Capture the cell that displays the provided text and extract its (x, y) central coordinate. 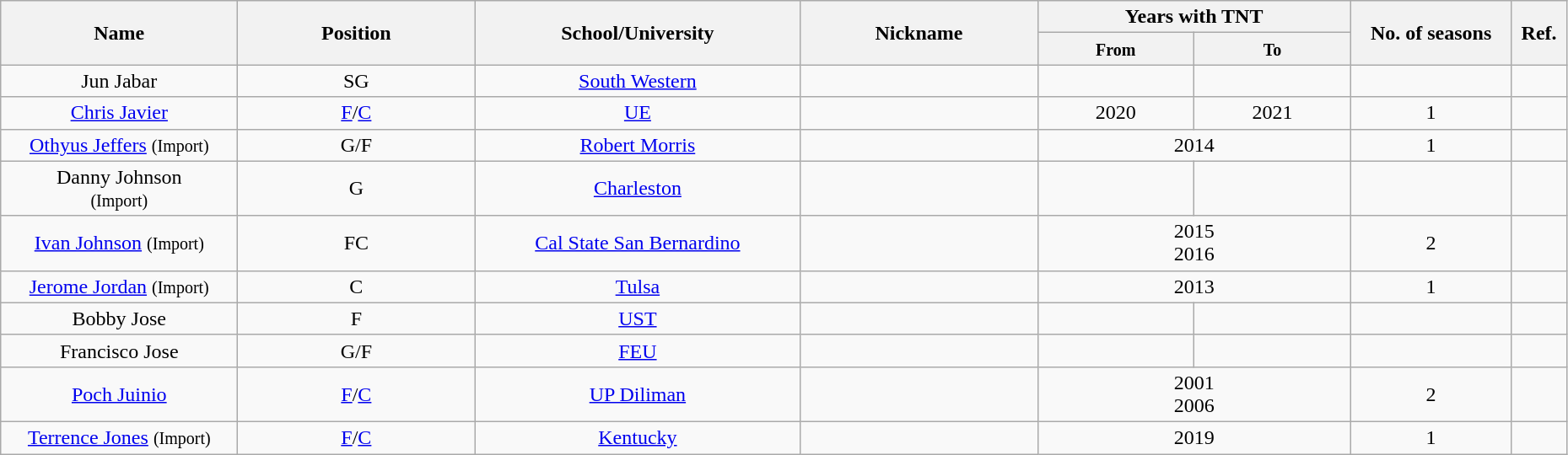
Cal State San Bernardino (638, 243)
20012006 (1194, 394)
To (1273, 49)
Francisco Jose (120, 351)
UP Diliman (638, 394)
UST (638, 318)
F (356, 318)
Danny Johnson(Import) (120, 189)
Position (356, 33)
No. of seasons (1431, 33)
Robert Morris (638, 145)
Ivan Johnson (Import) (120, 243)
Poch Juinio (120, 394)
Name (120, 33)
20152016 (1194, 243)
From (1116, 49)
2013 (1194, 286)
Terrence Jones (Import) (120, 437)
Jun Jabar (120, 81)
FEU (638, 351)
Charleston (638, 189)
Nickname (919, 33)
FC (356, 243)
Othyus Jeffers (Import) (120, 145)
2021 (1273, 113)
Tulsa (638, 286)
South Western (638, 81)
Chris Javier (120, 113)
2019 (1194, 437)
2020 (1116, 113)
UE (638, 113)
Years with TNT (1194, 17)
Ref. (1538, 33)
2014 (1194, 145)
G (356, 189)
Kentucky (638, 437)
Bobby Jose (120, 318)
Jerome Jordan (Import) (120, 286)
School/University (638, 33)
C (356, 286)
SG (356, 81)
